Output the (X, Y) coordinate of the center of the cell containing the given text.  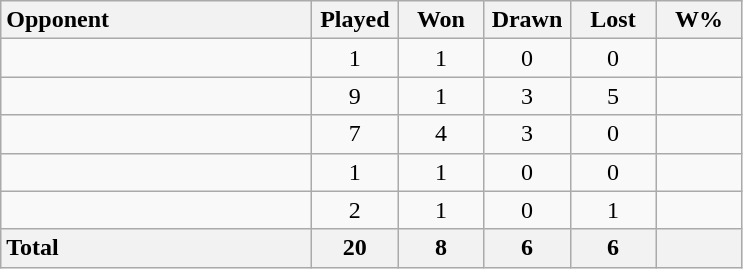
9 (355, 96)
W% (699, 20)
Total (156, 248)
20 (355, 248)
2 (355, 210)
4 (441, 134)
Drawn (527, 20)
5 (613, 96)
7 (355, 134)
Lost (613, 20)
Played (355, 20)
8 (441, 248)
Opponent (156, 20)
Won (441, 20)
